Determine the [x, y] coordinate at the center of the cell enclosing the given text.  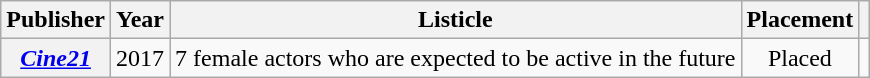
Placed [800, 58]
2017 [140, 58]
Placement [800, 20]
Publisher [56, 20]
Year [140, 20]
Listicle [456, 20]
7 female actors who are expected to be active in the future [456, 58]
Cine21 [56, 58]
